Scan for the cell matching the given text and deliver its [x, y] coordinate at center. 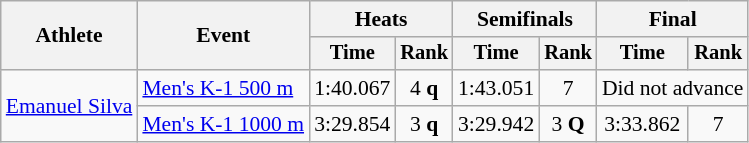
Did not advance [673, 88]
Final [673, 19]
3:29.854 [352, 124]
Semifinals [525, 19]
1:43.051 [496, 88]
Athlete [70, 36]
4 q [424, 88]
Men's K-1 1000 m [223, 124]
3:33.862 [642, 124]
3:29.942 [496, 124]
3 q [424, 124]
1:40.067 [352, 88]
Emanuel Silva [70, 106]
Men's K-1 500 m [223, 88]
Heats [381, 19]
3 Q [568, 124]
Event [223, 36]
